Return the (x, y) coordinate for the center point of the cell that contains the specified text.  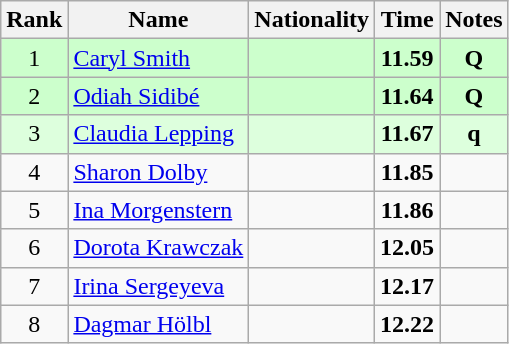
8 (34, 324)
12.05 (408, 248)
Ina Morgenstern (158, 210)
2 (34, 96)
3 (34, 134)
Caryl Smith (158, 58)
11.85 (408, 172)
q (474, 134)
11.67 (408, 134)
5 (34, 210)
Dorota Krawczak (158, 248)
6 (34, 248)
12.17 (408, 286)
12.22 (408, 324)
Time (408, 20)
11.86 (408, 210)
11.59 (408, 58)
7 (34, 286)
4 (34, 172)
Odiah Sidibé (158, 96)
Irina Sergeyeva (158, 286)
Claudia Lepping (158, 134)
Name (158, 20)
11.64 (408, 96)
Notes (474, 20)
Nationality (312, 20)
1 (34, 58)
Sharon Dolby (158, 172)
Dagmar Hölbl (158, 324)
Rank (34, 20)
